For the text-containing cell, return its midpoint in [X, Y] coordinate format. 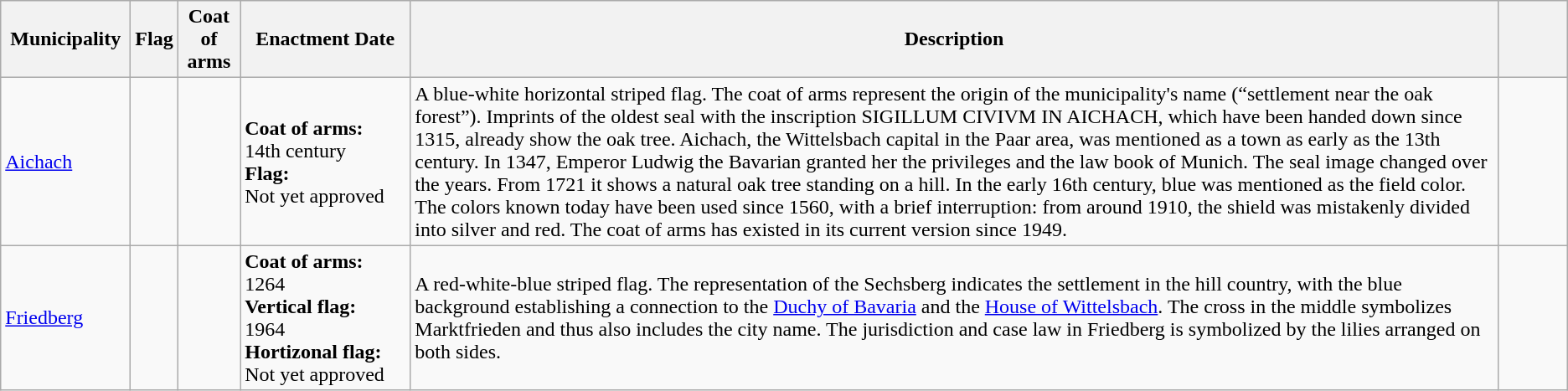
Flag [154, 39]
Coat of arms [209, 39]
Description [954, 39]
Coat of arms:14th centuryFlag:Not yet approved [325, 162]
Enactment Date [325, 39]
Coat of arms:1264Vertical flag:1964Hortizonal flag:Not yet approved [325, 318]
Friedberg [65, 318]
Aichach [65, 162]
Municipality [65, 39]
